Determine the [X, Y] coordinate at the center of the cell enclosing the given text.  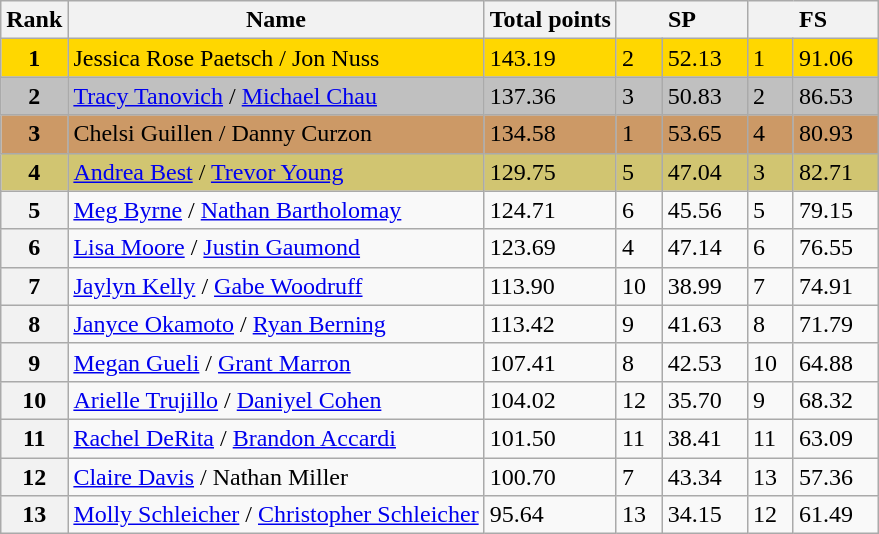
129.75 [550, 172]
Tracy Tanovich / Michael Chau [276, 96]
104.02 [550, 400]
38.99 [704, 286]
Molly Schleicher / Christopher Schleicher [276, 515]
35.70 [704, 400]
Lisa Moore / Justin Gaumond [276, 248]
Janyce Okamoto / Ryan Berning [276, 324]
57.36 [836, 477]
113.42 [550, 324]
FS [812, 20]
100.70 [550, 477]
Rachel DeRita / Brandon Accardi [276, 438]
53.65 [704, 134]
80.93 [836, 134]
Arielle Trujillo / Daniyel Cohen [276, 400]
45.56 [704, 210]
71.79 [836, 324]
Jessica Rose Paetsch / Jon Nuss [276, 58]
47.14 [704, 248]
64.88 [836, 362]
76.55 [836, 248]
Andrea Best / Trevor Young [276, 172]
113.90 [550, 286]
79.15 [836, 210]
Meg Byrne / Nathan Bartholomay [276, 210]
107.41 [550, 362]
43.34 [704, 477]
101.50 [550, 438]
Chelsi Guillen / Danny Curzon [276, 134]
86.53 [836, 96]
82.71 [836, 172]
61.49 [836, 515]
123.69 [550, 248]
Megan Gueli / Grant Marron [276, 362]
SP [682, 20]
91.06 [836, 58]
52.13 [704, 58]
Jaylyn Kelly / Gabe Woodruff [276, 286]
Total points [550, 20]
Name [276, 20]
34.15 [704, 515]
63.09 [836, 438]
42.53 [704, 362]
Rank [34, 20]
95.64 [550, 515]
Claire Davis / Nathan Miller [276, 477]
41.63 [704, 324]
74.91 [836, 286]
68.32 [836, 400]
38.41 [704, 438]
50.83 [704, 96]
124.71 [550, 210]
143.19 [550, 58]
47.04 [704, 172]
134.58 [550, 134]
137.36 [550, 96]
